Provide the (X, Y) coordinate of the cell's center where the given text is located.  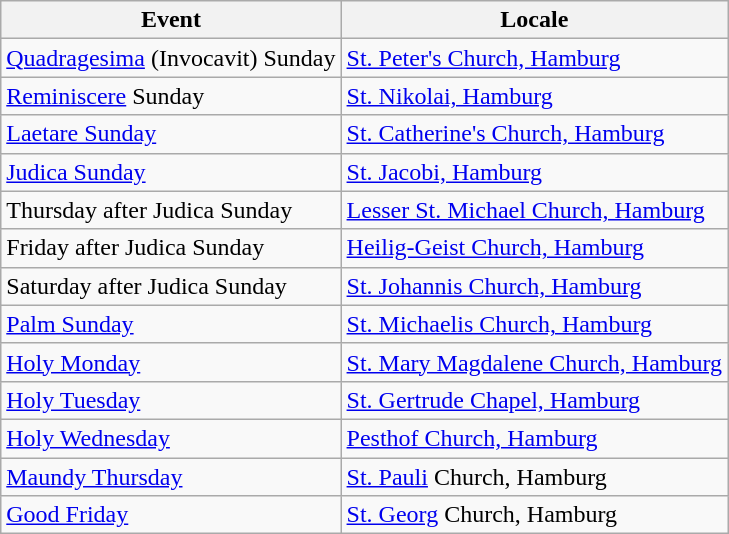
Judica Sunday (171, 172)
St. Catherine's Church, Hamburg (534, 134)
Holy Tuesday (171, 400)
Palm Sunday (171, 324)
Holy Wednesday (171, 438)
Quadragesima (Invocavit) Sunday (171, 58)
St. Mary Magdalene Church, Hamburg (534, 362)
Lesser St. Michael Church, Hamburg (534, 210)
St. Michaelis Church, Hamburg (534, 324)
St. Johannis Church, Hamburg (534, 286)
St. Nikolai, Hamburg (534, 96)
Laetare Sunday (171, 134)
St. Peter's Church, Hamburg (534, 58)
St. Georg Church, Hamburg (534, 515)
St. Pauli Church, Hamburg (534, 477)
Event (171, 20)
Pesthof Church, Hamburg (534, 438)
Thursday after Judica Sunday (171, 210)
Good Friday (171, 515)
Friday after Judica Sunday (171, 248)
Maundy Thursday (171, 477)
St. Jacobi, Hamburg (534, 172)
Saturday after Judica Sunday (171, 286)
Reminiscere Sunday (171, 96)
Heilig-Geist Church, Hamburg (534, 248)
Locale (534, 20)
Holy Monday (171, 362)
St. Gertrude Chapel, Hamburg (534, 400)
